Identify which cell holds the provided text, then report its [X, Y] central coordinate. 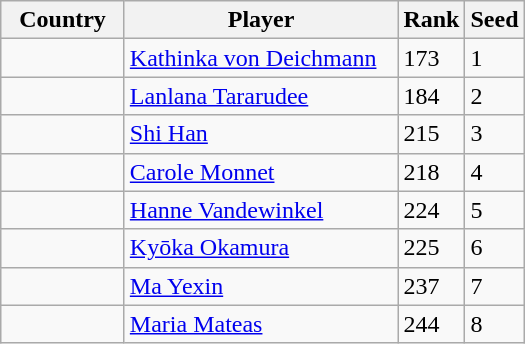
237 [432, 286]
Carole Monnet [261, 172]
Kathinka von Deichmann [261, 58]
218 [432, 172]
7 [494, 286]
8 [494, 324]
Kyōka Okamura [261, 248]
Maria Mateas [261, 324]
Hanne Vandewinkel [261, 210]
215 [432, 134]
Rank [432, 20]
224 [432, 210]
Ma Yexin [261, 286]
Player [261, 20]
244 [432, 324]
173 [432, 58]
Country [63, 20]
225 [432, 248]
3 [494, 134]
Seed [494, 20]
Shi Han [261, 134]
5 [494, 210]
184 [432, 96]
2 [494, 96]
1 [494, 58]
6 [494, 248]
Lanlana Tararudee [261, 96]
4 [494, 172]
